For the text-containing cell, return its midpoint in (X, Y) coordinate format. 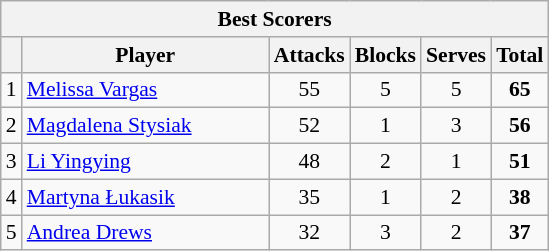
Total (520, 55)
Attacks (310, 55)
Andrea Drews (146, 233)
Li Yingying (146, 162)
35 (310, 197)
37 (520, 233)
Martyna Łukasik (146, 197)
48 (310, 162)
4 (12, 197)
Blocks (386, 55)
65 (520, 90)
Best Scorers (275, 19)
51 (520, 162)
56 (520, 126)
Serves (456, 55)
38 (520, 197)
55 (310, 90)
52 (310, 126)
Player (146, 55)
Magdalena Stysiak (146, 126)
Melissa Vargas (146, 90)
32 (310, 233)
